Identify which cell holds the provided text, then report its (X, Y) central coordinate. 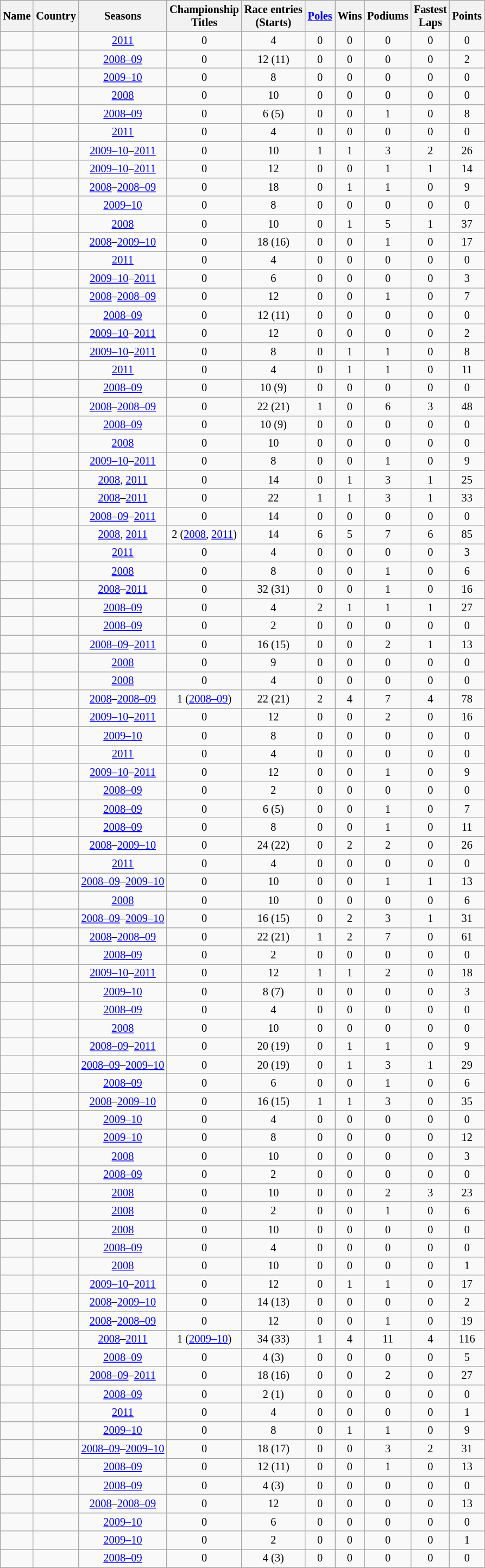
14 (13) (274, 1302)
61 (467, 937)
32 (31) (274, 589)
Race entries(Starts) (274, 16)
35 (467, 1101)
25 (467, 480)
24 (22) (274, 845)
Poles (320, 16)
Seasons (123, 16)
33 (467, 498)
48 (467, 406)
2 (2008, 2011) (204, 535)
19 (467, 1321)
78 (467, 699)
1 (2009–10) (204, 1339)
Wins (350, 16)
8 (7) (274, 992)
FastestLaps (430, 16)
22 (274, 498)
85 (467, 535)
23 (467, 1193)
Podiums (388, 16)
29 (467, 1065)
116 (467, 1339)
37 (467, 224)
Name (17, 16)
34 (33) (274, 1339)
2 (1) (274, 1394)
Country (55, 16)
1 (2008–09) (204, 699)
ChampionshipTitles (204, 16)
18 (17) (274, 1449)
Points (467, 16)
